Provide the [x, y] coordinate of the cell's center where the given text is located.  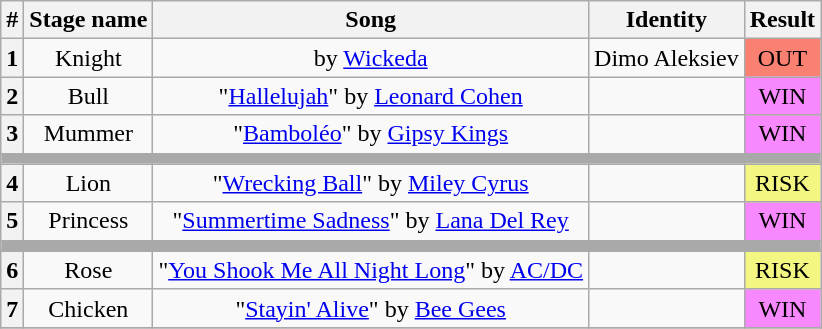
2 [12, 96]
Rose [88, 270]
Song [371, 20]
"You Shook Me All Night Long" by AC/DC [371, 270]
OUT [782, 58]
Mummer [88, 134]
by Wickeda [371, 58]
# [12, 20]
Chicken [88, 308]
Bull [88, 96]
"Hallelujah" by Leonard Cohen [371, 96]
6 [12, 270]
7 [12, 308]
"Bamboléo" by Gipsy Kings [371, 134]
"Stayin' Alive" by Bee Gees [371, 308]
Princess [88, 221]
"Summertime Sadness" by Lana Del Rey [371, 221]
Identity [667, 20]
3 [12, 134]
4 [12, 183]
Knight [88, 58]
1 [12, 58]
Lion [88, 183]
5 [12, 221]
Result [782, 20]
Dimo Aleksiev [667, 58]
Stage name [88, 20]
"Wrecking Ball" by Miley Cyrus [371, 183]
